Search for the cell housing the specified text and yield its [x, y] center coordinate. 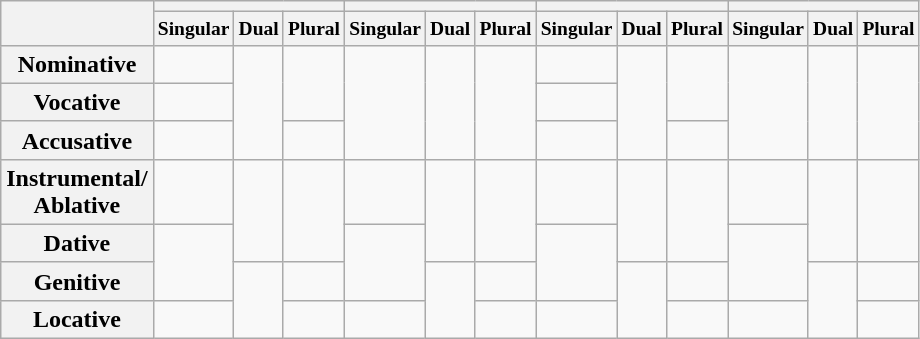
Genitive [77, 281]
Dative [77, 243]
Instrumental/Ablative [77, 192]
Vocative [77, 102]
Accusative [77, 140]
Nominative [77, 64]
Locative [77, 319]
